Return the (x, y) coordinate for the center point of the cell that contains the specified text.  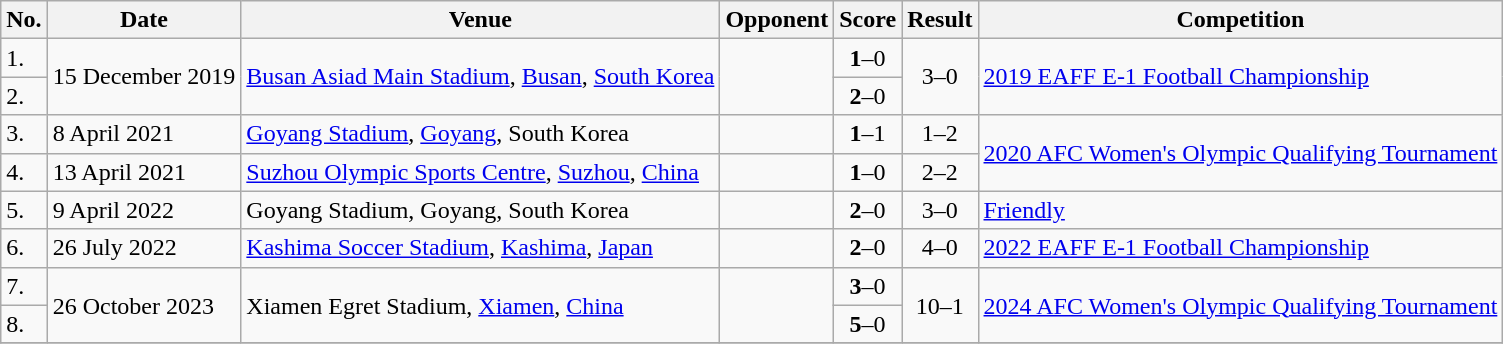
5. (24, 210)
15 December 2019 (144, 77)
Busan Asiad Main Stadium, Busan, South Korea (480, 77)
4–0 (940, 248)
9 April 2022 (144, 210)
Xiamen Egret Stadium, Xiamen, China (480, 305)
1–1 (868, 134)
Kashima Soccer Stadium, Kashima, Japan (480, 248)
10–1 (940, 305)
13 April 2021 (144, 172)
1. (24, 58)
26 July 2022 (144, 248)
Opponent (777, 20)
2019 EAFF E-1 Football Championship (1240, 77)
2020 AFC Women's Olympic Qualifying Tournament (1240, 153)
6. (24, 248)
Suzhou Olympic Sports Centre, Suzhou, China (480, 172)
Score (868, 20)
Friendly (1240, 210)
Result (940, 20)
26 October 2023 (144, 305)
2022 EAFF E-1 Football Championship (1240, 248)
Date (144, 20)
5–0 (868, 324)
2–2 (940, 172)
3. (24, 134)
4. (24, 172)
8. (24, 324)
No. (24, 20)
1–2 (940, 134)
2024 AFC Women's Olympic Qualifying Tournament (1240, 305)
7. (24, 286)
Competition (1240, 20)
2. (24, 96)
8 April 2021 (144, 134)
Venue (480, 20)
